Determine the (x, y) coordinate at the center of the cell enclosing the given text.  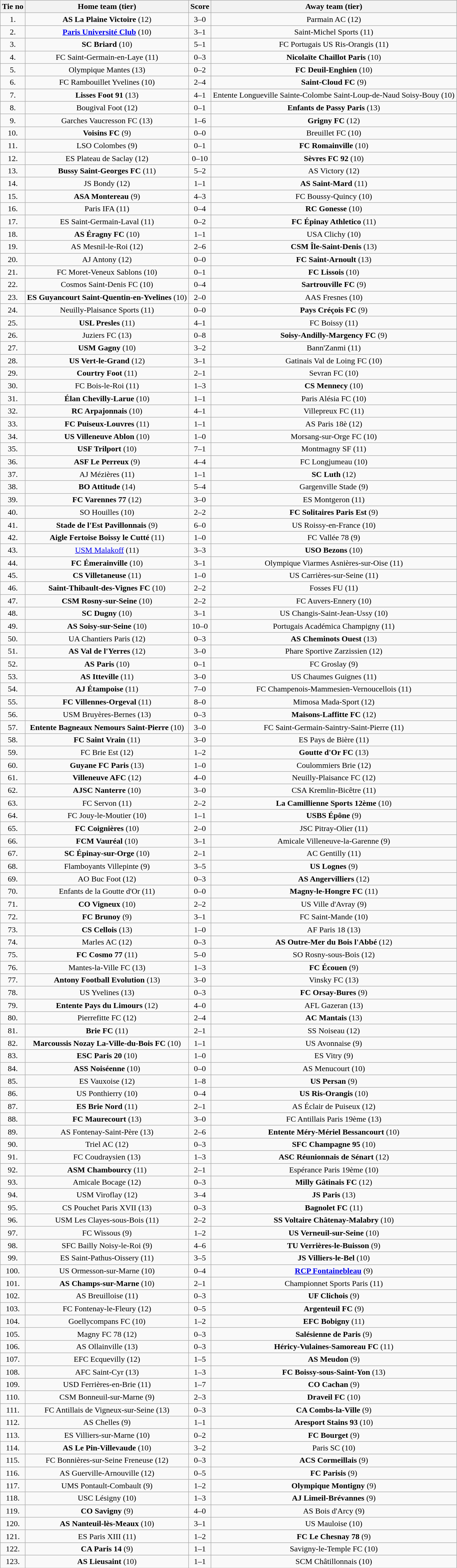
FC Servon (11) (107, 803)
35. (13, 449)
70. (13, 891)
Cosmos Saint-Denis FC (10) (107, 285)
49. (13, 626)
FC Le Chesnay 78 (9) (334, 1536)
Bagnolet FC (11) (334, 1208)
SCM Châtillonnais (10) (334, 1561)
AS Angervilliers (12) (334, 879)
Argenteuil FC (9) (334, 1309)
23. (13, 297)
46. (13, 588)
14. (13, 184)
74. (13, 942)
4. (13, 57)
Enfants de Passy Paris (13) (334, 108)
AS Cheminots Ouest (13) (334, 639)
SO Houilles (10) (107, 512)
67. (13, 854)
94. (13, 1195)
Villeneuve AFC (12) (107, 778)
59. (13, 752)
SS Voltaire Châtenay-Malabry (10) (334, 1220)
96. (13, 1220)
61. (13, 778)
CS Pouchet Paris XVII (13) (107, 1208)
RC Gonesse (10) (334, 209)
40. (13, 512)
AS Meudon (9) (334, 1359)
90. (13, 1144)
ACS Cormeillais (9) (334, 1460)
52. (13, 664)
US Avonnaise (9) (334, 1043)
ASA Montereau (9) (107, 196)
CS Mennecy (10) (334, 386)
80. (13, 1018)
104. (13, 1321)
JSC Pitray-Olier (11) (334, 828)
103. (13, 1309)
Garches Vaucresson FC (13) (107, 120)
ES Plateau de Saclay (12) (107, 158)
5–0 (200, 955)
78. (13, 993)
1–8 (200, 1081)
Portugais Académica Champigny (11) (334, 626)
Amicale Bocage (12) (107, 1182)
Brie FC (11) (107, 1031)
USM Les Clayes-sous-Bois (11) (107, 1220)
95. (13, 1208)
84. (13, 1068)
RCP Fontainebleau (9) (334, 1271)
Pays Créçois FC (9) (334, 310)
89. (13, 1132)
30. (13, 386)
ASF Le Perreux (9) (107, 462)
AS Paris 18è (12) (334, 424)
66. (13, 841)
Milly Gâtinais FC (12) (334, 1182)
122. (13, 1549)
Entente Longueville Sainte-Colombe Saint-Loup-de-Naud Soisy-Bouy (10) (334, 95)
64. (13, 816)
Home team (tier) (107, 7)
Élan Chevilly-Larue (10) (107, 399)
AAS Fresnes (10) (334, 297)
ES Guyancourt Saint-Quentin-en-Yvelines (10) (107, 297)
FCM Vauréal (10) (107, 841)
72. (13, 917)
Neuilly-Plaisance Sports (11) (107, 310)
FC Fontenay-le-Fleury (12) (107, 1309)
17. (13, 222)
SO Rosny-sous-Bois (12) (334, 955)
Stade de l'Est Pavillonnais (9) (107, 525)
AS Val de l'Yerres (12) (107, 651)
Nicolaïte Chaillot Paris (10) (334, 57)
AS Le Pin-Villevaude (10) (107, 1448)
ES Montgeron (11) (334, 500)
FC Orsay-Bures (9) (334, 993)
AJ Étampoise (11) (107, 689)
AS Itteville (11) (107, 677)
CSM Île-Saint-Denis (13) (334, 247)
FC Saint-Mande (10) (334, 917)
21. (13, 272)
AS Paris (10) (107, 664)
ES Saint-Germain-Laval (11) (107, 222)
FC Coignières (10) (107, 828)
EFC Ecquevilly (12) (107, 1359)
AS Mesnil-le-Roi (12) (107, 247)
Bussy Saint-Georges FC (11) (107, 171)
ES Brie Nord (11) (107, 1106)
53. (13, 677)
SS Noiseau (12) (334, 1031)
US Villeneuve Ablon (10) (107, 436)
ASC Réunionnais de Sénart (12) (334, 1157)
Entente Bagneaux Nemours Saint-Pierre (10) (107, 727)
CSM Rosny-sur-Seine (10) (107, 601)
Sèvres FC 92 (10) (334, 158)
51. (13, 651)
FC Groslay (9) (334, 664)
Aigle Fertoise Boissy le Cutté (11) (107, 537)
5–4 (200, 487)
121. (13, 1536)
SFC Bailly Noisy-le-Roi (9) (107, 1245)
Paris IFA (11) (107, 209)
60. (13, 765)
Tie no (13, 7)
Draveil FC (10) (334, 1397)
87. (13, 1106)
Fosses FU (11) (334, 588)
105. (13, 1334)
43. (13, 550)
LSO Colombes (9) (107, 145)
10–0 (200, 626)
FC Maurecourt (13) (107, 1119)
45. (13, 576)
6. (13, 82)
4–3 (200, 196)
Paris Alésia FC (10) (334, 399)
SC Épinay-sur-Orge (10) (107, 854)
34. (13, 436)
AS Breuilloise (11) (107, 1296)
3. (13, 45)
76. (13, 968)
4–6 (200, 1245)
Triel AC (12) (107, 1144)
TU Verrières-le-Buisson (9) (334, 1245)
US Yvelines (13) (107, 993)
Mimosa Mada-Sport (12) (334, 702)
38. (13, 487)
FC Cosmo 77 (11) (107, 955)
US Roissy-en-France (10) (334, 525)
FC Deuil-Enghien (10) (334, 70)
Magny FC 78 (12) (107, 1334)
AS Menucourt (10) (334, 1068)
Villepreux FC (11) (334, 411)
102. (13, 1296)
109. (13, 1385)
USM Malakoff (11) (107, 550)
CA Combs-la-Ville (9) (334, 1410)
48. (13, 613)
32. (13, 411)
EFC Bobigny (11) (334, 1321)
JS Villiers-le-Bel (10) (334, 1258)
Olympique Mantes (13) (107, 70)
75. (13, 955)
Goutte d'Or FC (13) (334, 752)
UF Clichois (9) (334, 1296)
AS Éclair de Puiseux (12) (334, 1106)
Soisy-Andilly-Margency FC (9) (334, 335)
USM Gagny (10) (107, 348)
US Chaumes Guignes (11) (334, 677)
85. (13, 1081)
5. (13, 70)
50. (13, 639)
JS Bondy (12) (107, 184)
33. (13, 424)
Sartrouville FC (9) (334, 285)
41. (13, 525)
Paris SC (10) (334, 1448)
AS Outre-Mer du Bois l'Abbé (12) (334, 942)
2–3 (200, 1397)
USM Viroflay (12) (107, 1195)
Montmagny SF (11) (334, 449)
120. (13, 1523)
Away team (tier) (334, 7)
54. (13, 689)
AC Gentilly (11) (334, 854)
FC Vallée 78 (9) (334, 537)
La Camillienne Sports 12ème (10) (334, 803)
8–0 (200, 702)
3–3 (200, 550)
FC Bonnières-sur-Seine Freneuse (12) (107, 1460)
69. (13, 879)
Savigny-le-Temple FC (10) (334, 1549)
AS Victory (12) (334, 171)
FC Moret-Veneux Sablons (10) (107, 272)
AO Buc Foot (12) (107, 879)
3–4 (200, 1195)
Entente Pays du Limours (12) (107, 1005)
0–10 (200, 158)
FC Boussy-Quincy (10) (334, 196)
SC Luth (12) (334, 474)
FC Bois-le-Roi (11) (107, 386)
UMS Pontault-Combault (9) (107, 1486)
FC Jouy-le-Moutier (10) (107, 816)
US Verneuil-sur-Seine (10) (334, 1233)
Pierrefitte FC (12) (107, 1018)
Espérance Paris 19ème (10) (334, 1169)
ASM Chambourcy (11) (107, 1169)
USA Clichy (10) (334, 234)
CO Vigneux (10) (107, 904)
15. (13, 196)
AS Saint-Mard (11) (334, 184)
Maisons-Laffitte FC (12) (334, 714)
Saint-Cloud FC (9) (334, 82)
110. (13, 1397)
Gargenville Stade (9) (334, 487)
116. (13, 1473)
7–0 (200, 689)
7. (13, 95)
CS Cellois (13) (107, 929)
18. (13, 234)
Vinsky FC (13) (334, 980)
Aresport Stains 93 (10) (334, 1423)
ASS Noiséenne (10) (107, 1068)
Amicale Villeneuve-la-Garenne (9) (334, 841)
US Mauloise (10) (334, 1523)
Neuilly-Plaisance FC (12) (334, 778)
73. (13, 929)
Championnet Sports Paris (11) (334, 1283)
US Changis-Saint-Jean-Ussy (10) (334, 613)
FC Saint Vrain (11) (107, 740)
9. (13, 120)
Antony Football Evolution (13) (107, 980)
58. (13, 740)
AJ Limeil-Brévannes (9) (334, 1498)
111. (13, 1410)
Bougival Foot (12) (107, 108)
CSA Kremlin-Bicêtre (11) (334, 790)
FC Épinay Athletico (11) (334, 222)
Marcoussis Nozay La-Ville-du-Bois FC (10) (107, 1043)
6–0 (200, 525)
44. (13, 563)
FC Rambouillet Yvelines (10) (107, 82)
82. (13, 1043)
Juziers FC (13) (107, 335)
Goellycompans FC (10) (107, 1321)
USC Lésigny (10) (107, 1498)
ES Vitry (9) (334, 1056)
US Carrières-sur-Seine (11) (334, 576)
29. (13, 373)
108. (13, 1372)
57. (13, 727)
81. (13, 1031)
91. (13, 1157)
Gatinais Val de Loing FC (10) (334, 360)
AJSC Nanterre (10) (107, 790)
Mantes-la-Ville FC (13) (107, 968)
39. (13, 500)
Olympique Viarmes Asnières-sur-Oise (11) (334, 563)
123. (13, 1561)
65. (13, 828)
92. (13, 1169)
AS Nanteuil-lès-Meaux (10) (107, 1523)
20. (13, 259)
FC Boissy-sous-Saint-Yon (13) (334, 1372)
26. (13, 335)
USBS Épône (9) (334, 816)
AS Fontenay-Saint-Père (13) (107, 1132)
USM Bruyères-Bernes (13) (107, 714)
USO Bezons (10) (334, 550)
37. (13, 474)
FC Écouen (9) (334, 968)
FC Puiseux-Louvres (11) (107, 424)
AS Bois d'Arcy (9) (334, 1511)
FC Boissy (11) (334, 323)
Sevran FC (10) (334, 373)
Flamboyants Villepinte (9) (107, 866)
USL Presles (11) (107, 323)
JS Paris (13) (334, 1195)
SC Dugny (10) (107, 613)
31. (13, 399)
AJ Mézières (11) (107, 474)
Bann'Zanmi (11) (334, 348)
BO Attitude (14) (107, 487)
RC Arpajonnais (10) (107, 411)
FC Varennes 77 (12) (107, 500)
28. (13, 360)
Coulommiers Brie (12) (334, 765)
117. (13, 1486)
1–5 (200, 1359)
113. (13, 1435)
FC Lissois (10) (334, 272)
ES Pays de Bière (11) (334, 740)
27. (13, 348)
Courtry Foot (11) (107, 373)
Saint-Thibault-des-Vignes FC (10) (107, 588)
US Ponthierry (10) (107, 1094)
118. (13, 1498)
FC Parisis (9) (334, 1473)
100. (13, 1271)
101. (13, 1283)
47. (13, 601)
FC Portugais US Ris-Orangis (11) (334, 45)
ES Vauxoise (12) (107, 1081)
5–1 (200, 45)
US Vert-le-Grand (12) (107, 360)
ESC Paris 20 (10) (107, 1056)
FC Antillais de Vigneux-sur-Seine (13) (107, 1410)
88. (13, 1119)
ES Villiers-sur-Marne (10) (107, 1435)
FC Villennes-Orgeval (11) (107, 702)
AS Guerville-Arnouville (12) (107, 1473)
98. (13, 1245)
AS Soisy-sur-Seine (10) (107, 626)
USD Ferrières-en-Brie (11) (107, 1385)
68. (13, 866)
22. (13, 285)
Lisses Foot 91 (13) (107, 95)
36. (13, 462)
Paris Université Club (10) (107, 32)
US Lognes (9) (334, 866)
US Ormesson-sur-Marne (10) (107, 1271)
71. (13, 904)
112. (13, 1423)
ES Paris XIII (11) (107, 1536)
77. (13, 980)
CO Savigny (9) (107, 1511)
63. (13, 803)
FC Auvers-Ennery (10) (334, 601)
FC Émerainville (10) (107, 563)
Morsang-sur-Orge FC (10) (334, 436)
25. (13, 323)
Héricy-Vulaines-Samoreau FC (11) (334, 1346)
56. (13, 714)
FC Longjumeau (10) (334, 462)
AJ Antony (12) (107, 259)
Saint-Michel Sports (11) (334, 32)
106. (13, 1346)
SFC Champagne 95 (10) (334, 1144)
CSM Bonneuil-sur-Marne (9) (107, 1397)
86. (13, 1094)
US Ville d'Avray (9) (334, 904)
8. (13, 108)
Enfants de la Goutte d'Or (11) (107, 891)
13. (13, 171)
16. (13, 209)
Parmain AC (12) (334, 19)
FC Saint-Germain-Saintry-Saint-Pierre (11) (334, 727)
1–6 (200, 120)
FC Coudraysien (13) (107, 1157)
USF Trilport (10) (107, 449)
Olympique Montigny (9) (334, 1486)
62. (13, 790)
ES Saint-Pathus-Oissery (11) (107, 1258)
AS Champs-sur-Marne (10) (107, 1283)
1. (13, 19)
10. (13, 133)
FC Romainville (10) (334, 145)
Marles AC (12) (107, 942)
CO Cachan (9) (334, 1385)
2. (13, 32)
FC Champenois-Mammesien-Vernoucellois (11) (334, 689)
AS La Plaine Victoire (12) (107, 19)
12. (13, 158)
11. (13, 145)
4–4 (200, 462)
99. (13, 1258)
FC Antillais Paris 19ème (13) (334, 1119)
FC Wissous (9) (107, 1233)
93. (13, 1182)
1–7 (200, 1385)
19. (13, 247)
US Persan (9) (334, 1081)
UA Chantiers Paris (12) (107, 639)
107. (13, 1359)
FC Saint-Arnoult (13) (334, 259)
SC Briard (10) (107, 45)
97. (13, 1233)
AFL Gazeran (13) (334, 1005)
114. (13, 1448)
24. (13, 310)
83. (13, 1056)
115. (13, 1460)
0–8 (200, 335)
FC Bourget (9) (334, 1435)
Grigny FC (12) (334, 120)
AC Mantais (13) (334, 1018)
Score (200, 7)
AS Éragny FC (10) (107, 234)
AS Lieusaint (10) (107, 1561)
119. (13, 1511)
Breuillet FC (10) (334, 133)
FC Brie Est (12) (107, 752)
Salésienne de Paris (9) (334, 1334)
AF Paris 18 (13) (334, 929)
FC Solitaires Paris Est (9) (334, 512)
Entente Méry-Mériel Bessancourt (10) (334, 1132)
7–1 (200, 449)
US Ris-Orangis (10) (334, 1094)
CA Paris 14 (9) (107, 1549)
Magny-le-Hongre FC (11) (334, 891)
Guyane FC Paris (13) (107, 765)
55. (13, 702)
AS Chelles (9) (107, 1423)
FC Saint-Germain-en-Laye (11) (107, 57)
5–2 (200, 171)
FC Brunoy (9) (107, 917)
AS Ollainville (13) (107, 1346)
Voisins FC (9) (107, 133)
CS Villetaneuse (11) (107, 576)
79. (13, 1005)
AFC Saint-Cyr (13) (107, 1372)
42. (13, 537)
Phare Sportive Zarzissien (12) (334, 651)
